Find where the given text appears and provide that cell's center as (X, Y) coordinate. 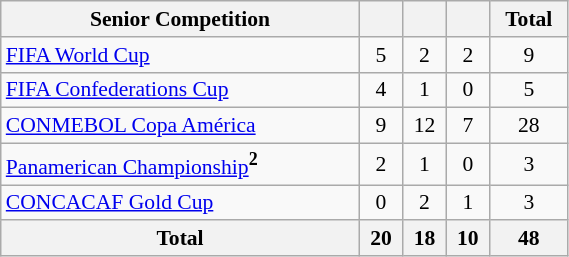
20 (380, 239)
Panamerican Championship2 (180, 164)
CONMEBOL Copa América (180, 126)
4 (380, 90)
CONCACAF Gold Cup (180, 203)
18 (424, 239)
Senior Competition (180, 19)
FIFA World Cup (180, 55)
28 (529, 126)
FIFA Confederations Cup (180, 90)
48 (529, 239)
12 (424, 126)
7 (468, 126)
10 (468, 239)
